Return the [x, y] coordinate for the center point of the cell that contains the specified text.  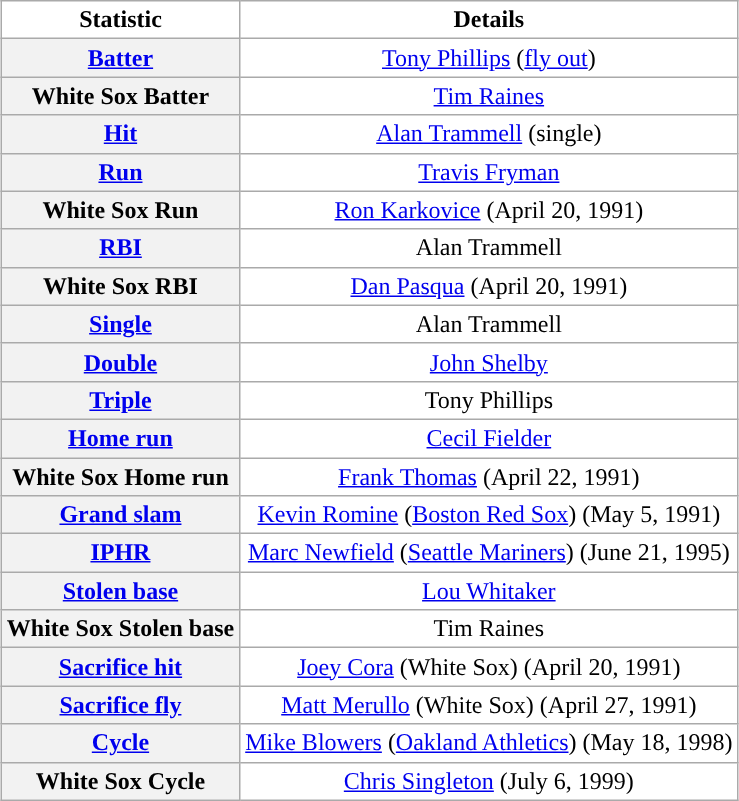
Alan Trammell (single) [489, 134]
Kevin Romine (Boston Red Sox) (May 5, 1991) [489, 515]
Batter [120, 58]
White Sox RBI [120, 286]
White Sox Cycle [120, 781]
White Sox Home run [120, 477]
Matt Merullo (White Sox) (April 27, 1991) [489, 705]
Run [120, 172]
Double [120, 362]
Lou Whitaker [489, 591]
Mike Blowers (Oakland Athletics) (May 18, 1998) [489, 743]
Cycle [120, 743]
Dan Pasqua (April 20, 1991) [489, 286]
IPHR [120, 553]
Details [489, 20]
Single [120, 324]
RBI [120, 248]
Tony Phillips (fly out) [489, 58]
Travis Fryman [489, 172]
Triple [120, 400]
Frank Thomas (April 22, 1991) [489, 477]
Ron Karkovice (April 20, 1991) [489, 210]
Tony Phillips [489, 400]
Hit [120, 134]
John Shelby [489, 362]
Joey Cora (White Sox) (April 20, 1991) [489, 667]
White Sox Run [120, 210]
White Sox Batter [120, 96]
Marc Newfield (Seattle Mariners) (June 21, 1995) [489, 553]
White Sox Stolen base [120, 629]
Statistic [120, 20]
Stolen base [120, 591]
Sacrifice fly [120, 705]
Cecil Fielder [489, 438]
Chris Singleton (July 6, 1999) [489, 781]
Home run [120, 438]
Grand slam [120, 515]
Sacrifice hit [120, 667]
